Provide the [x, y] coordinate of the cell's center where the given text is located.  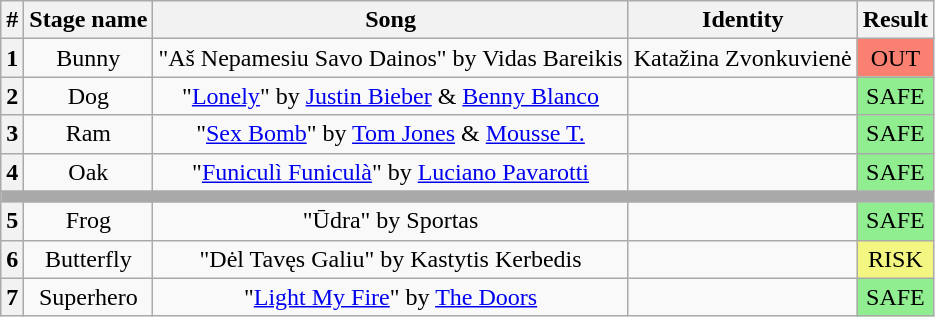
Ram [88, 134]
"Light My Fire" by The Doors [390, 297]
Frog [88, 221]
"Lonely" by Justin Bieber & Benny Blanco [390, 96]
7 [12, 297]
Katažina Zvonkuvienė [742, 58]
5 [12, 221]
Result [895, 20]
"Sex Bomb" by Tom Jones & Mousse T. [390, 134]
"Ūdra" by Sportas [390, 221]
1 [12, 58]
Superhero [88, 297]
Identity [742, 20]
OUT [895, 58]
2 [12, 96]
"Dėl Tavęs Galiu" by Kastytis Kerbedis [390, 259]
"Funiculì Funiculà" by Luciano Pavarotti [390, 172]
3 [12, 134]
Dog [88, 96]
"Aš Nepamesiu Savo Dainos" by Vidas Bareikis [390, 58]
Butterfly [88, 259]
Stage name [88, 20]
Bunny [88, 58]
# [12, 20]
Oak [88, 172]
Song [390, 20]
4 [12, 172]
RISK [895, 259]
6 [12, 259]
